Output the (X, Y) coordinate of the center of the cell containing the given text.  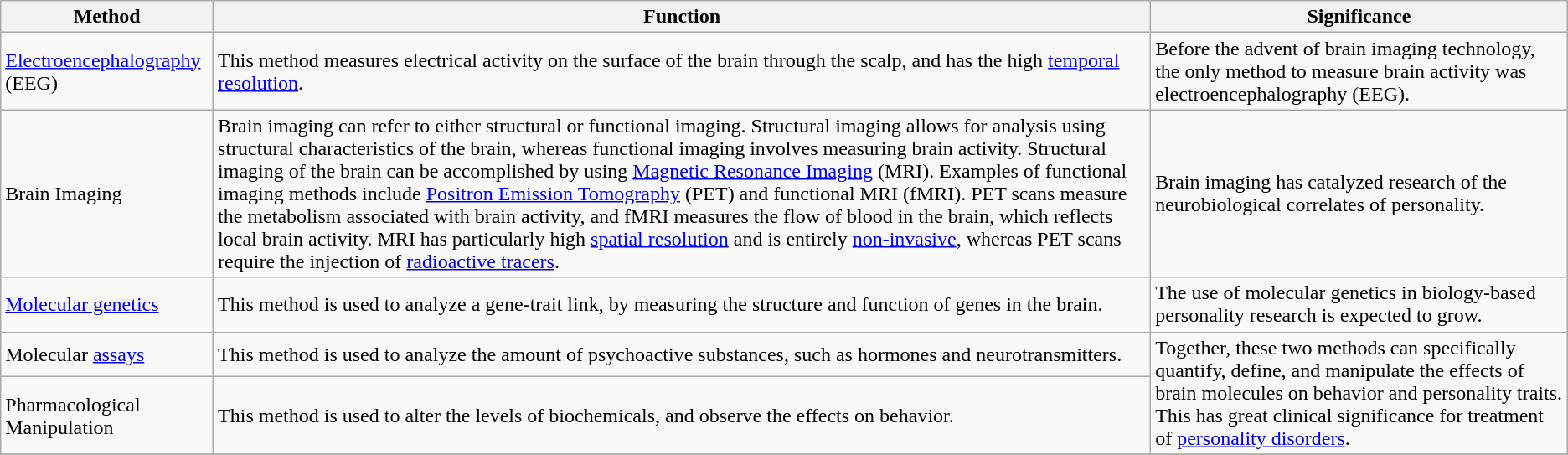
This method is used to analyze the amount of psychoactive substances, such as hormones and neurotransmitters. (682, 354)
Pharmacological Manipulation (107, 416)
Function (682, 17)
Brain Imaging (107, 194)
Brain imaging has catalyzed research of the neurobiological correlates of personality. (1359, 194)
The use of molecular genetics in biology-based personality research is expected to grow. (1359, 305)
This method is used to alter the levels of biochemicals, and observe the effects on behavior. (682, 416)
Method (107, 17)
This method is used to analyze a gene-trait link, by measuring the structure and function of genes in the brain. (682, 305)
Significance (1359, 17)
Molecular assays (107, 354)
Electroencephalography (EEG) (107, 71)
This method measures electrical activity on the surface of the brain through the scalp, and has the high temporal resolution. (682, 71)
Before the advent of brain imaging technology, the only method to measure brain activity was electroencephalography (EEG). (1359, 71)
Molecular genetics (107, 305)
